Output the [x, y] coordinate of the center of the cell containing the given text.  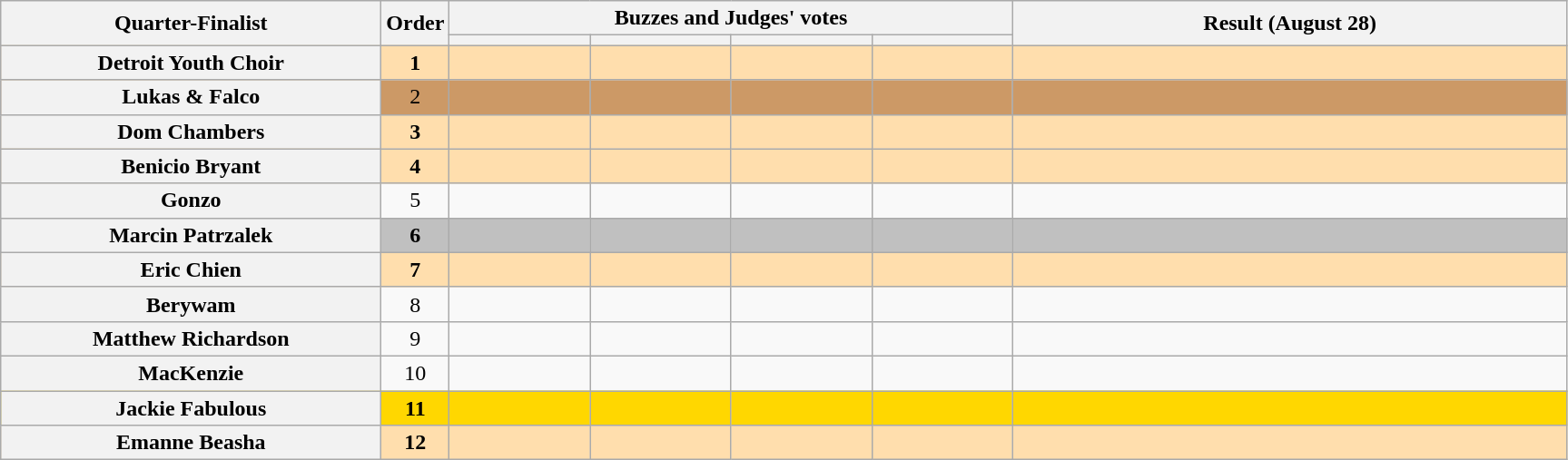
MacKenzie [191, 373]
Berywam [191, 304]
Order [416, 24]
Result (August 28) [1289, 24]
11 [416, 407]
6 [416, 235]
Buzzes and Judges' votes [731, 18]
Detroit Youth Choir [191, 63]
Matthew Richardson [191, 338]
8 [416, 304]
Lukas & Falco [191, 97]
Marcin Patrzalek [191, 235]
12 [416, 443]
5 [416, 201]
Dom Chambers [191, 132]
Jackie Fabulous [191, 407]
Emanne Beasha [191, 443]
Eric Chien [191, 269]
9 [416, 338]
4 [416, 166]
Benicio Bryant [191, 166]
10 [416, 373]
7 [416, 269]
Gonzo [191, 201]
1 [416, 63]
2 [416, 97]
Quarter-Finalist [191, 24]
3 [416, 132]
